Return the (X, Y) coordinate for the center point of the cell that contains the specified text.  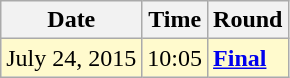
Time (175, 20)
Final (248, 58)
July 24, 2015 (72, 58)
Round (248, 20)
10:05 (175, 58)
Date (72, 20)
